Locate the cell with the specified text and output its (X, Y) center coordinate. 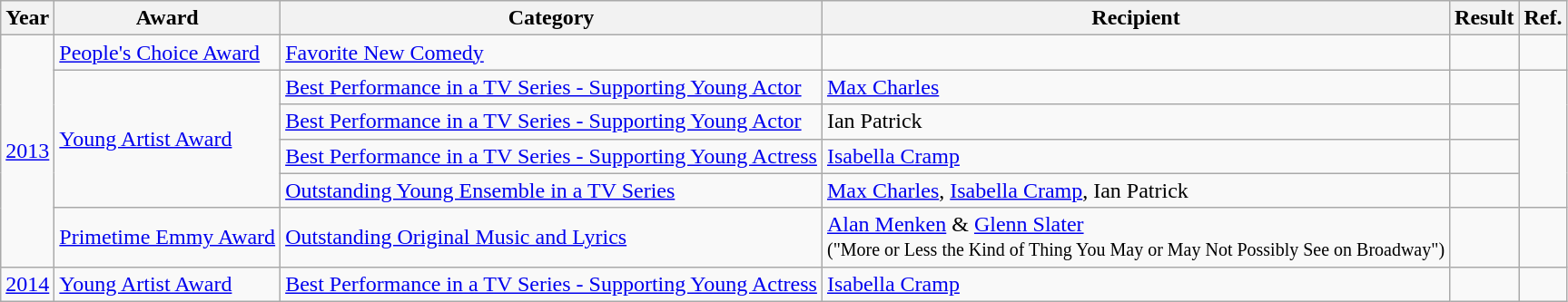
Ian Patrick (1135, 122)
Outstanding Original Music and Lyrics (552, 238)
Category (552, 18)
Award (167, 18)
2014 (27, 284)
Ref. (1543, 18)
Favorite New Comedy (552, 53)
2013 (27, 151)
Recipient (1135, 18)
Result (1484, 18)
Alan Menken & Glenn Slater ("More or Less the Kind of Thing You May or May Not Possibly See on Broadway") (1135, 238)
People's Choice Award (167, 53)
Year (27, 18)
Max Charles, Isabella Cramp, Ian Patrick (1135, 190)
Max Charles (1135, 87)
Primetime Emmy Award (167, 238)
Outstanding Young Ensemble in a TV Series (552, 190)
